For the text-containing cell, return its midpoint in (X, Y) coordinate format. 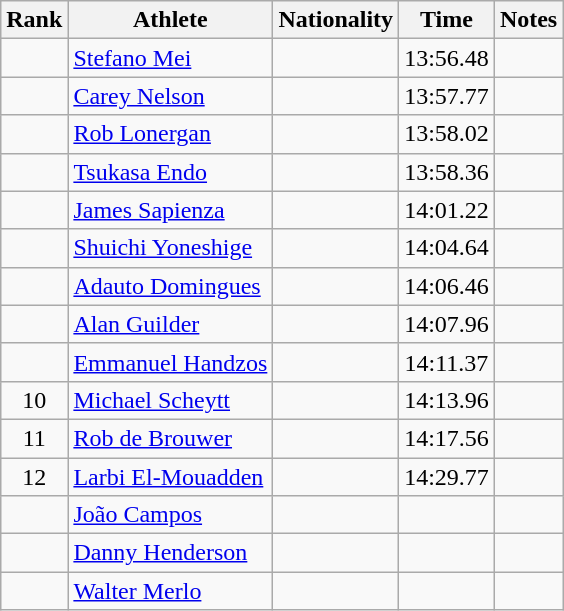
11 (34, 438)
13:58.02 (447, 134)
James Sapienza (170, 210)
Alan Guilder (170, 324)
Walter Merlo (170, 591)
Adauto Domingues (170, 286)
14:07.96 (447, 324)
14:17.56 (447, 438)
14:06.46 (447, 286)
Carey Nelson (170, 96)
Michael Scheytt (170, 400)
Shuichi Yoneshige (170, 248)
Tsukasa Endo (170, 172)
14:04.64 (447, 248)
João Campos (170, 515)
Rob Lonergan (170, 134)
Time (447, 20)
Stefano Mei (170, 58)
14:13.96 (447, 400)
14:29.77 (447, 477)
Athlete (170, 20)
10 (34, 400)
Nationality (336, 20)
13:57.77 (447, 96)
13:56.48 (447, 58)
Rob de Brouwer (170, 438)
13:58.36 (447, 172)
14:01.22 (447, 210)
Rank (34, 20)
Emmanuel Handzos (170, 362)
Notes (528, 20)
Larbi El-Mouadden (170, 477)
14:11.37 (447, 362)
Danny Henderson (170, 553)
12 (34, 477)
